For the text-containing cell, return its midpoint in (X, Y) coordinate format. 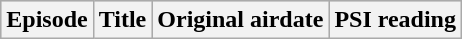
Episode (47, 20)
PSI reading (396, 20)
Original airdate (240, 20)
Title (122, 20)
